Provide the (x, y) coordinate of the cell's center where the given text is located.  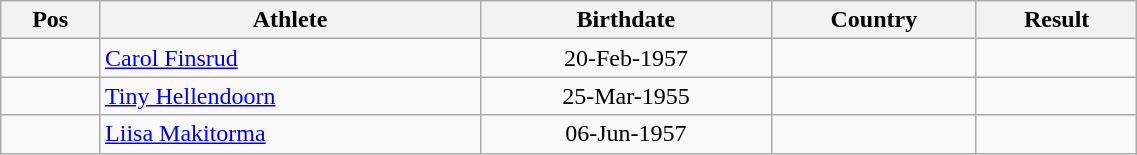
Result (1056, 20)
06-Jun-1957 (626, 134)
25-Mar-1955 (626, 96)
Pos (50, 20)
Tiny Hellendoorn (290, 96)
20-Feb-1957 (626, 58)
Country (874, 20)
Athlete (290, 20)
Birthdate (626, 20)
Carol Finsrud (290, 58)
Liisa Makitorma (290, 134)
